Find where the given text appears and provide that cell's center as (X, Y) coordinate. 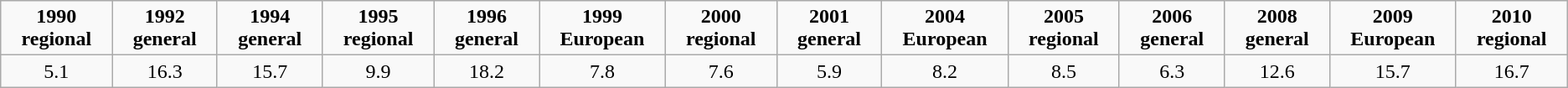
7.8 (602, 71)
9.9 (379, 71)
2001 general (829, 28)
6.3 (1172, 71)
8.5 (1064, 71)
5.9 (829, 71)
2005 regional (1064, 28)
2008 general (1277, 28)
18.2 (487, 71)
5.1 (57, 71)
2004 European (945, 28)
1995 regional (379, 28)
2000 regional (720, 28)
12.6 (1277, 71)
16.3 (165, 71)
2006 general (1172, 28)
7.6 (720, 71)
1994 general (270, 28)
16.7 (1511, 71)
2009 European (1393, 28)
1996 general (487, 28)
2010 regional (1511, 28)
8.2 (945, 71)
1999 European (602, 28)
1992 general (165, 28)
1990 regional (57, 28)
